Return the [x, y] coordinate for the center point of the cell that contains the specified text.  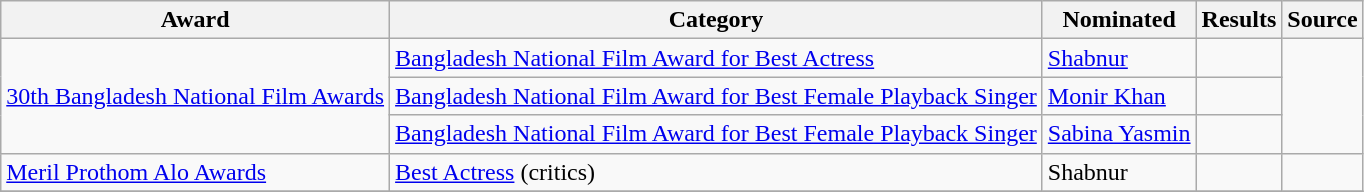
Award [196, 20]
30th Bangladesh National Film Awards [196, 96]
Sabina Yasmin [1119, 134]
Bangladesh National Film Award for Best Actress [716, 58]
Meril Prothom Alo Awards [196, 172]
Monir Khan [1119, 96]
Best Actress (critics) [716, 172]
Nominated [1119, 20]
Source [1322, 20]
Results [1239, 20]
Category [716, 20]
